From the cell containing the given text, extract its center point as (X, Y) coordinate. 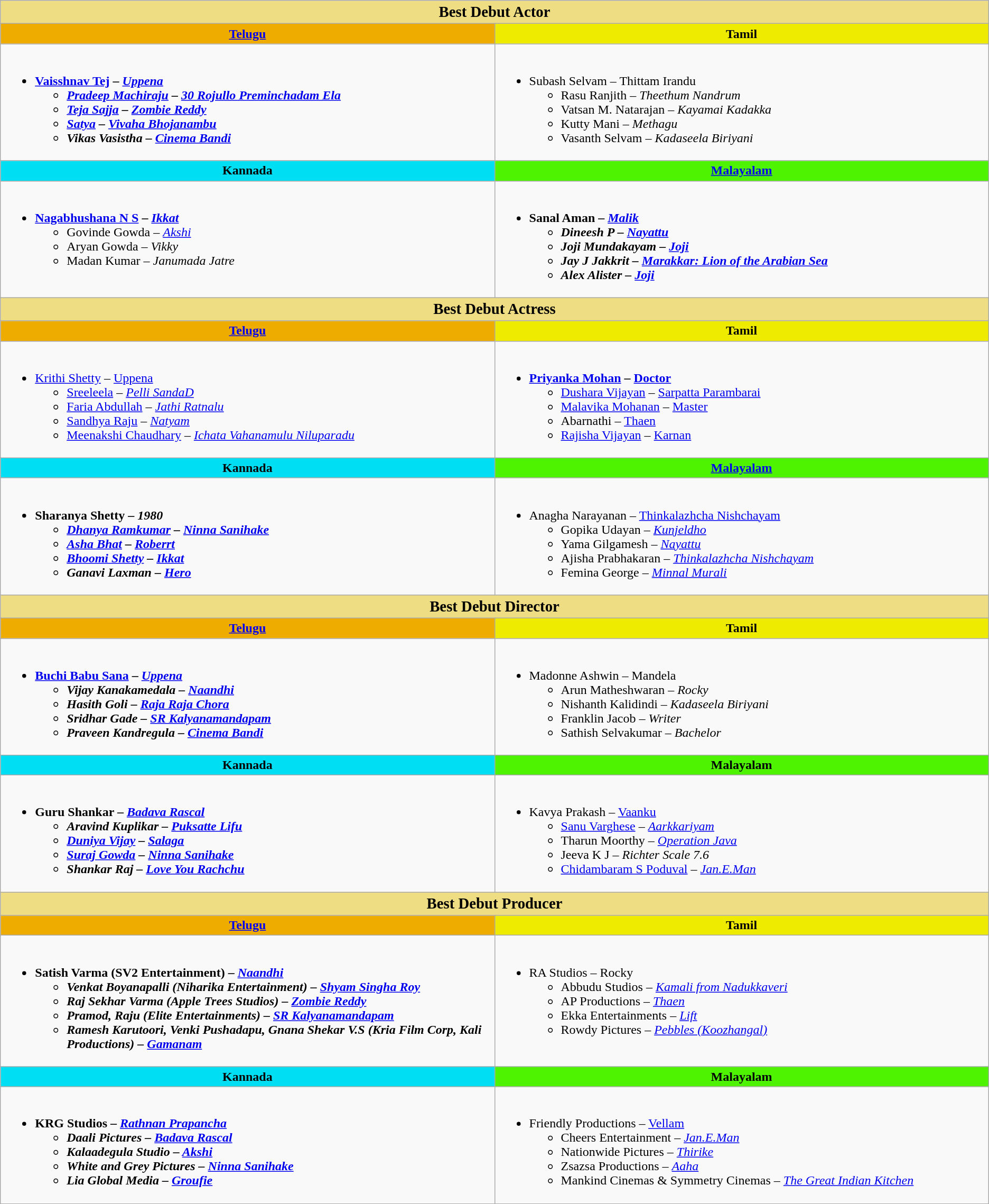
Best Debut Actress (494, 309)
Best Debut Director (494, 606)
Vaisshnav Tej – UppenaPradeep Machiraju – 30 Rojullo Preminchadam ElaTeja Sajja – Zombie ReddySatya – Vivaha BhojanambuVikas Vasistha – Cinema Bandi (247, 103)
Sanal Aman – MalikDineesh P – NayattuJoji Mundakayam – JojiJay J Jakkrit – Marakkar: Lion of the Arabian SeaAlex Alister – Joji (742, 239)
Krithi Shetty – UppenaSreeleela – Pelli SandaDFaria Abdullah – Jathi RatnaluSandhya Raju – NatyamMeenakshi Chaudhary – Ichata Vahanamulu Niluparadu (247, 400)
Sharanya Shetty – 1980Dhanya Ramkumar – Ninna SanihakeAsha Bhat – RoberrtBhoomi Shetty – IkkatGanavi Laxman – Hero (247, 536)
Priyanka Mohan – DoctorDushara Vijayan – Sarpatta ParambaraiMalavika Mohanan – MasterAbarnathi – ThaenRajisha Vijayan – Karnan (742, 400)
Best Debut Producer (494, 904)
Best Debut Actor (494, 12)
RA Studios – RockyAbbudu Studios – Kamali from NadukkaveriAP Productions – ThaenEkka Entertainments – LiftRowdy Pictures – Pebbles (Koozhangal) (742, 1001)
Nagabhushana N S – IkkatGovinde Gowda – AkshiAryan Gowda – VikkyMadan Kumar – Janumada Jatre (247, 239)
Madonne Ashwin – MandelaArun Matheshwaran – RockyNishanth Kalidindi – Kadaseela BiriyaniFranklin Jacob – WriterSathish Selvakumar – Bachelor (742, 697)
Kavya Prakash – VaankuSanu Varghese – AarkkariyamTharun Moorthy – Operation JavaJeeva K J – Richter Scale 7.6Chidambaram S Poduval – Jan.E.Man (742, 834)
Buchi Babu Sana – UppenaVijay Kanakamedala – NaandhiHasith Goli – Raja Raja ChoraSridhar Gade – SR KalyanamandapamPraveen Kandregula – Cinema Bandi (247, 697)
Guru Shankar – Badava RascalAravind Kuplikar – Puksatte LifuDuniya Vijay – SalagaSuraj Gowda – Ninna SanihakeShankar Raj – Love You Rachchu (247, 834)
